Locate the cell with the specified text and output its (X, Y) center coordinate. 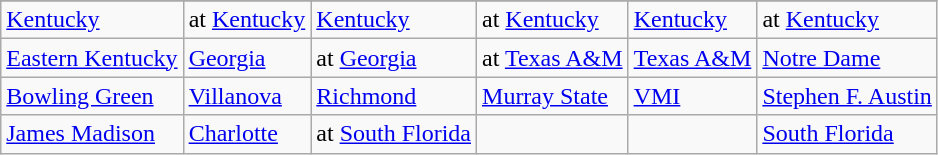
at Texas A&M (553, 58)
Bowling Green (92, 96)
Stephen F. Austin (847, 96)
Georgia (247, 58)
South Florida (847, 134)
at South Florida (394, 134)
James Madison (92, 134)
Villanova (247, 96)
at Georgia (394, 58)
Richmond (394, 96)
Murray State (553, 96)
Charlotte (247, 134)
Eastern Kentucky (92, 58)
VMI (692, 96)
Texas A&M (692, 58)
Notre Dame (847, 58)
